Output the (x, y) coordinate of the center of the cell containing the given text.  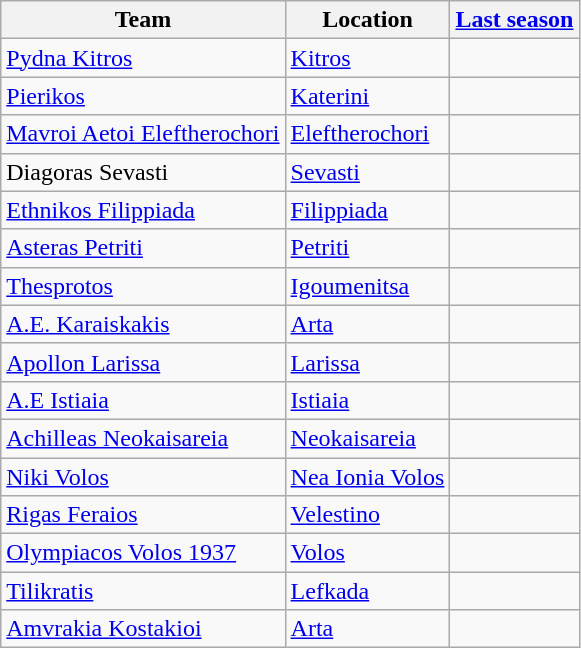
Sevasti (368, 172)
Neokaisareia (368, 438)
Achilleas Neokaisareia (143, 438)
Pierikos (143, 96)
Nea Ionia Volos (368, 477)
Katerini (368, 96)
Volos (368, 553)
Amvrakia Kostakioi (143, 629)
Igoumenitsa (368, 286)
Petriti (368, 248)
A.E Istiaia (143, 400)
Thesprotos (143, 286)
Lefkada (368, 591)
Team (143, 20)
Velestino (368, 515)
A.E. Karaiskakis (143, 324)
Last season (514, 20)
Larissa (368, 362)
Asteras Petriti (143, 248)
Location (368, 20)
Olympiacos Volos 1937 (143, 553)
Rigas Feraios (143, 515)
Apollon Larissa (143, 362)
Mavroi Aetoi Eleftherochori (143, 134)
Filippiada (368, 210)
Ethnikos Filippiada (143, 210)
Diagoras Sevasti (143, 172)
Pydna Kitros (143, 58)
Niki Volos (143, 477)
Tilikratis (143, 591)
Istiaia (368, 400)
Eleftherochori (368, 134)
Kitros (368, 58)
